Return [x, y] of the center of cell containing provided text 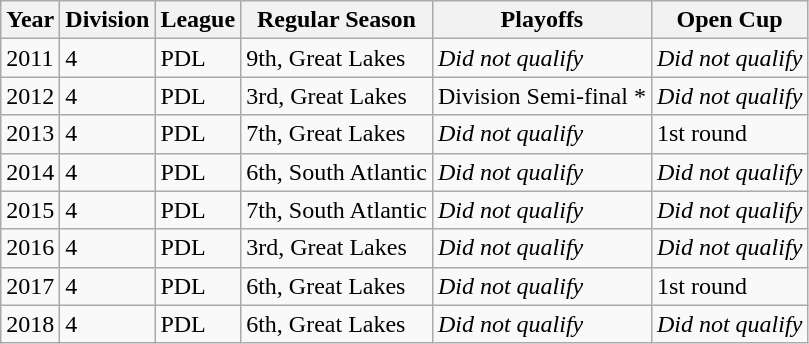
2015 [30, 210]
Division Semi-final * [542, 96]
League [198, 20]
2016 [30, 248]
9th, Great Lakes [337, 58]
7th, Great Lakes [337, 134]
2012 [30, 96]
2013 [30, 134]
6th, South Atlantic [337, 172]
7th, South Atlantic [337, 210]
2018 [30, 324]
Year [30, 20]
2017 [30, 286]
Playoffs [542, 20]
2014 [30, 172]
Regular Season [337, 20]
Open Cup [729, 20]
2011 [30, 58]
Division [108, 20]
